Search for the cell housing the specified text and yield its (x, y) center coordinate. 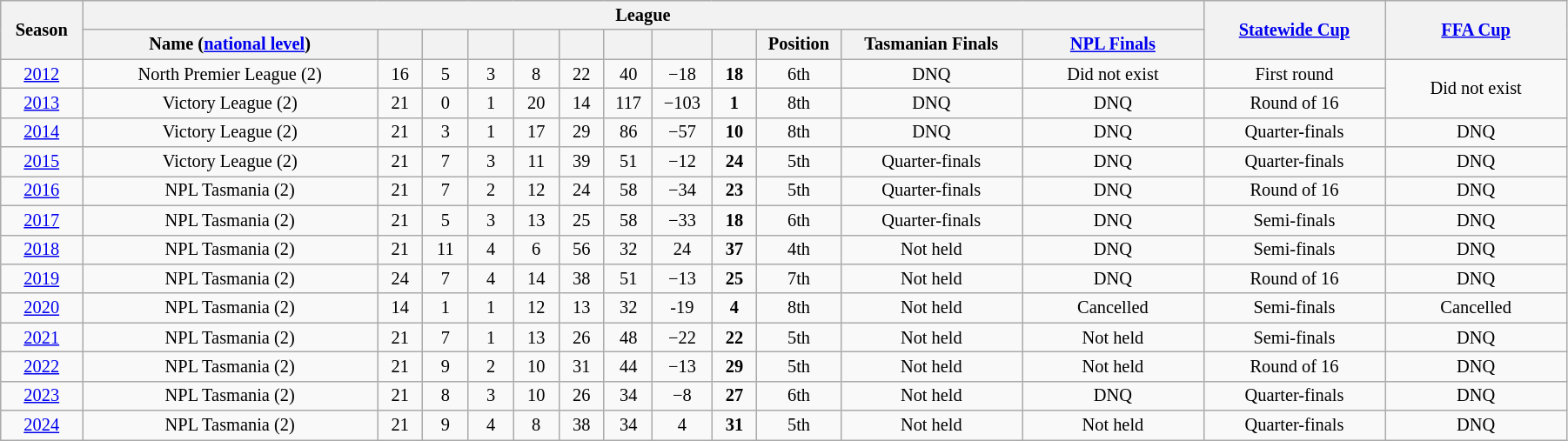
2021 (42, 337)
0 (446, 103)
2016 (42, 190)
League (643, 15)
4th (799, 250)
−33 (682, 220)
117 (628, 103)
−18 (682, 74)
−34 (682, 190)
48 (628, 337)
86 (628, 132)
−22 (682, 337)
2024 (42, 425)
First round (1295, 74)
North Premier League (2) (230, 74)
7th (799, 278)
-19 (682, 308)
Tasmanian Finals (931, 44)
37 (734, 250)
23 (734, 190)
56 (581, 250)
2023 (42, 396)
2013 (42, 103)
FFA Cup (1476, 30)
16 (400, 74)
−8 (682, 396)
Statewide Cup (1295, 30)
2019 (42, 278)
2022 (42, 366)
40 (628, 74)
Name (national level) (230, 44)
Position (799, 44)
39 (581, 162)
27 (734, 396)
NPL Finals (1114, 44)
−103 (682, 103)
2015 (42, 162)
Season (42, 30)
6 (536, 250)
2012 (42, 74)
2018 (42, 250)
2017 (42, 220)
2020 (42, 308)
44 (628, 366)
20 (536, 103)
−57 (682, 132)
17 (536, 132)
−12 (682, 162)
2014 (42, 132)
